Determine the [x, y] coordinate at the center of the cell enclosing the given text.  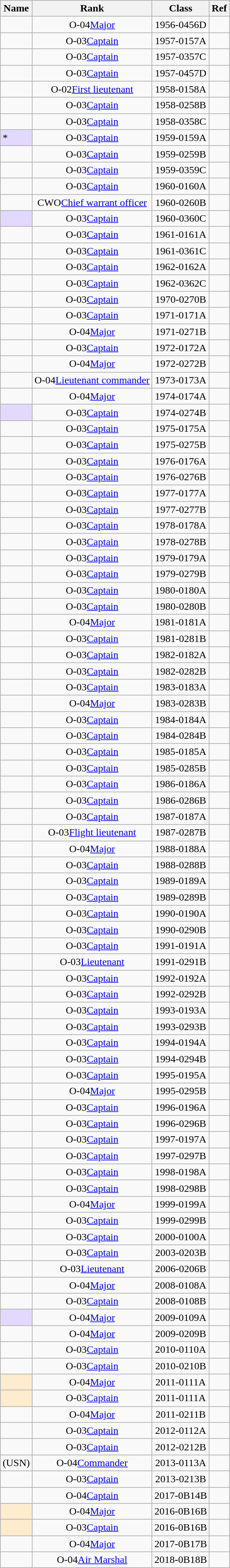
2017-0B17B [181, 1544]
Name [16, 8]
1986-0286B [181, 800]
1993-0293B [181, 1027]
1976-0176A [181, 461]
1985-0285B [181, 768]
2000-0100A [181, 1237]
1990-0290B [181, 929]
2013-0113A [181, 1463]
(USN) [16, 1463]
Ref [219, 8]
2008-0108B [181, 1301]
1991-0291B [181, 962]
1983-0283B [181, 703]
1974-0274B [181, 412]
1984-0284B [181, 736]
2018-0B18B [181, 1560]
1987-0187A [181, 816]
1978-0178A [181, 526]
1989-0289B [181, 897]
1960-0260B [181, 203]
2012-0212B [181, 1447]
1981-0281B [181, 639]
1991-0191A [181, 946]
1998-0298B [181, 1188]
1972-0172A [181, 348]
O-04Air Marshal [92, 1560]
1974-0174A [181, 396]
1988-0188A [181, 849]
2010-0210B [181, 1366]
2011-0211B [181, 1414]
1992-0292B [181, 994]
1982-0182A [181, 655]
1979-0279B [181, 574]
2013-0213B [181, 1479]
1976-0276B [181, 477]
1959-0259B [181, 154]
1960-0160A [181, 186]
1962-0362C [181, 283]
1972-0272B [181, 364]
1995-0195A [181, 1075]
1977-0277B [181, 510]
1957-0457D [181, 73]
2012-0112A [181, 1430]
1984-0184A [181, 720]
2006-0206B [181, 1269]
1970-0270B [181, 299]
1958-0258B [181, 105]
1995-0295B [181, 1091]
1980-0180A [181, 590]
2003-0203B [181, 1253]
1990-0190A [181, 913]
Class [181, 8]
1999-0299B [181, 1220]
1987-0287B [181, 833]
O-04Captain [92, 1495]
1982-0282B [181, 671]
1962-0162A [181, 267]
CWOChief warrant officer [92, 203]
1989-0189A [181, 881]
2009-0209B [181, 1334]
1981-0181A [181, 622]
1986-0186A [181, 784]
1960-0360C [181, 219]
1993-0193A [181, 1011]
O-04Commander [92, 1463]
1988-0288B [181, 865]
1961-0161A [181, 235]
1980-0280B [181, 606]
1958-0158A [181, 89]
O-02First lieutenant [92, 89]
1996-0296B [181, 1123]
1971-0271B [181, 332]
* [16, 138]
O-04Lieutenant commander [92, 380]
2008-0108A [181, 1285]
2017-0B14B [181, 1495]
1985-0185A [181, 752]
1958-0358C [181, 121]
O-03Flight lieutenant [92, 833]
Rank [92, 8]
1975-0275B [181, 445]
1992-0192A [181, 978]
1997-0297B [181, 1156]
1956-0456D [181, 25]
1957-0157A [181, 41]
1975-0175A [181, 428]
1973-0173A [181, 380]
1994-0294B [181, 1059]
1978-0278B [181, 542]
1957-0357C [181, 57]
1959-0159A [181, 138]
1961-0361C [181, 251]
1977-0177A [181, 493]
2009-0109A [181, 1317]
1979-0179A [181, 558]
1996-0196A [181, 1107]
1998-0198A [181, 1172]
1997-0197A [181, 1140]
1994-0194A [181, 1043]
1983-0183A [181, 687]
1999-0199A [181, 1204]
1971-0171A [181, 315]
2010-0110A [181, 1350]
1959-0359C [181, 170]
